Output the [x, y] coordinate of the center of the cell containing the given text.  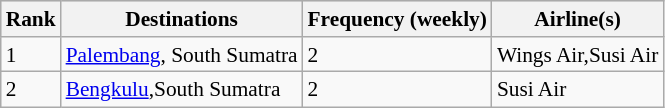
Airline(s) [578, 19]
1 [31, 55]
Frequency (weekly) [398, 19]
Wings Air,Susi Air [578, 55]
Palembang, South Sumatra [182, 55]
Rank [31, 19]
Destinations [182, 19]
Bengkulu,South Sumatra [182, 90]
Susi Air [578, 90]
